From the cell containing the given text, extract its center point as (x, y) coordinate. 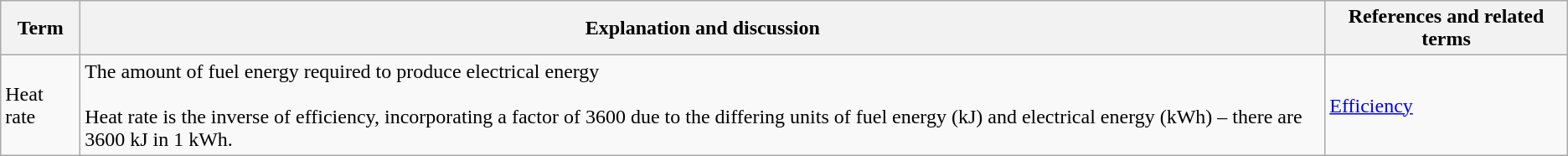
Efficiency (1446, 106)
Heat rate (40, 106)
Explanation and discussion (703, 29)
References and related terms (1446, 29)
Term (40, 29)
